Return (x, y) of the center of cell containing provided text 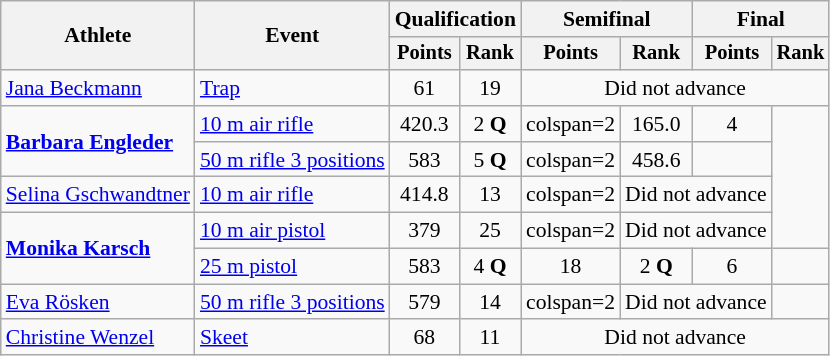
25 (490, 231)
18 (570, 267)
Qualification (456, 19)
10 m air pistol (292, 231)
Christine Wenzel (98, 338)
11 (490, 338)
165.0 (656, 124)
4 Q (490, 267)
379 (424, 231)
414.8 (424, 195)
68 (424, 338)
Trap (292, 88)
Semifinal (606, 19)
Final (760, 19)
579 (424, 302)
13 (490, 195)
Barbara Engleder (98, 142)
Selina Gschwandtner (98, 195)
5 Q (490, 160)
61 (424, 88)
Skeet (292, 338)
420.3 (424, 124)
6 (732, 267)
4 (732, 124)
458.6 (656, 160)
Jana Beckmann (98, 88)
Eva Rösken (98, 302)
25 m pistol (292, 267)
14 (490, 302)
19 (490, 88)
Athlete (98, 36)
Event (292, 36)
Monika Karsch (98, 248)
